Determine the (X, Y) coordinate at the center of the cell enclosing the given text.  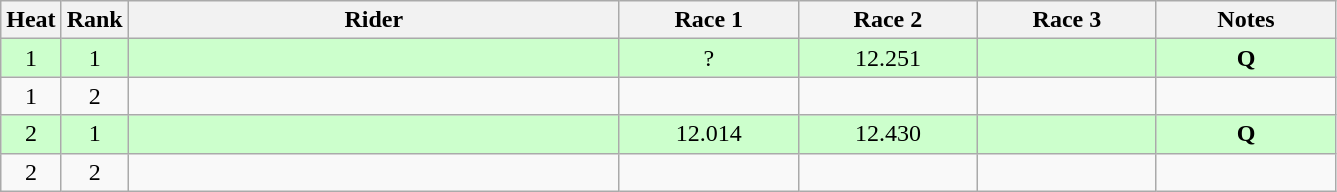
Race 2 (888, 20)
Race 1 (708, 20)
Race 3 (1066, 20)
Heat (31, 20)
12.251 (888, 58)
Rank (94, 20)
12.430 (888, 134)
Rider (374, 20)
? (708, 58)
12.014 (708, 134)
Notes (1246, 20)
